Capture the cell that displays the provided text and extract its [x, y] central coordinate. 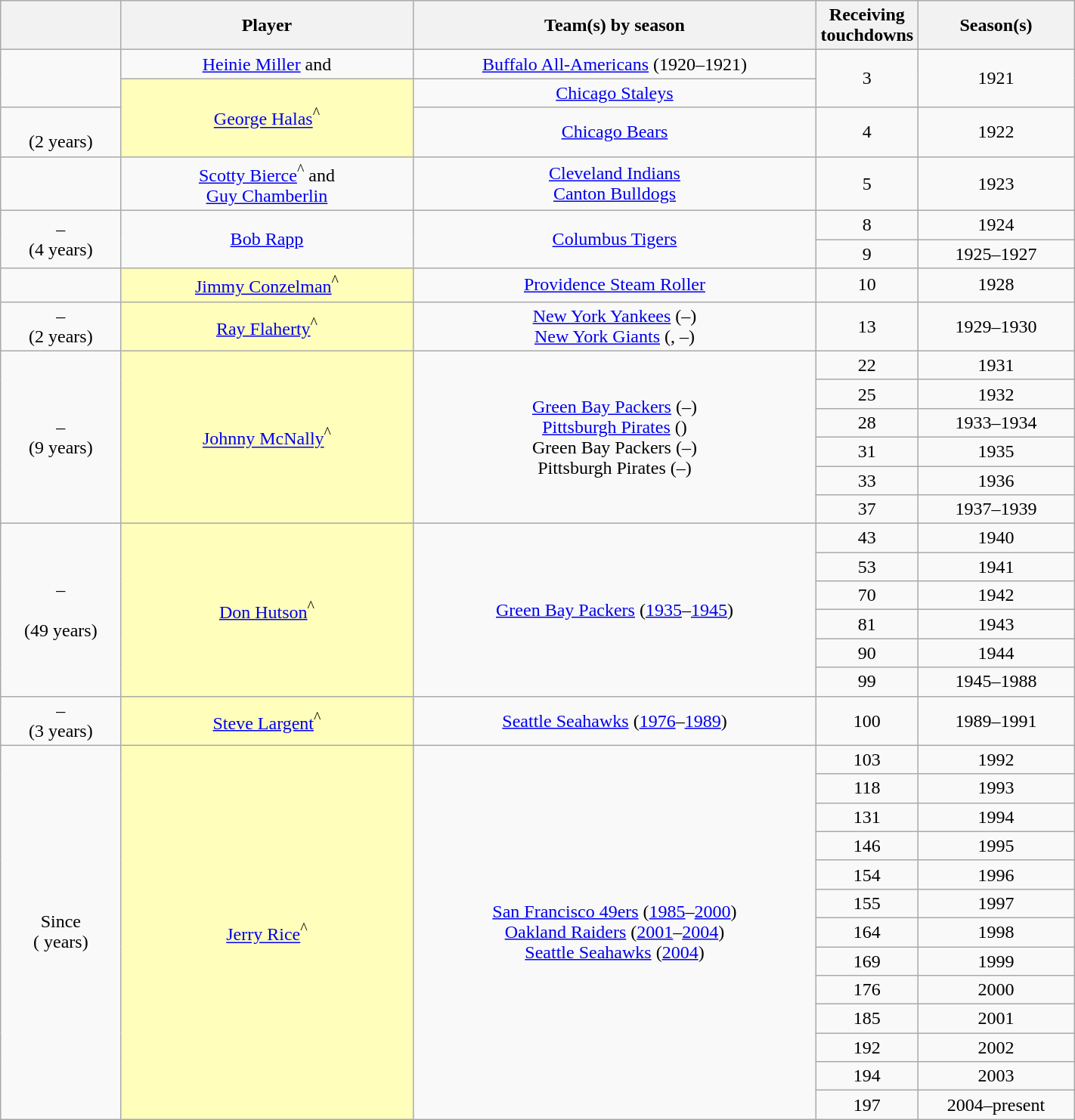
Jimmy Conzelman^ [267, 286]
25 [867, 394]
1994 [996, 817]
1937–1939 [996, 509]
Green Bay Packers (–) Pittsburgh Pirates () Green Bay Packers (–)Pittsburgh Pirates (–) [615, 437]
–(4 years) [60, 240]
81 [867, 624]
131 [867, 817]
Don Hutson^ [267, 610]
185 [867, 1019]
1936 [996, 481]
1933–1934 [996, 422]
Seattle Seahawks (1976–1989) [615, 721]
9 [867, 254]
194 [867, 1076]
1925–1927 [996, 254]
1989–1991 [996, 721]
1929–1930 [996, 326]
169 [867, 961]
70 [867, 596]
43 [867, 538]
4 [867, 131]
Providence Steam Roller [615, 286]
1928 [996, 286]
2001 [996, 1019]
Ray Flaherty^ [267, 326]
1943 [996, 624]
146 [867, 846]
103 [867, 760]
10 [867, 286]
1992 [996, 760]
164 [867, 932]
1999 [996, 961]
1922 [996, 131]
Columbus Tigers [615, 240]
Bob Rapp [267, 240]
1997 [996, 903]
1940 [996, 538]
1923 [996, 184]
90 [867, 653]
33 [867, 481]
Scotty Bierce^ and Guy Chamberlin [267, 184]
Green Bay Packers (1935–1945) [615, 610]
2003 [996, 1076]
–(9 years) [60, 437]
Team(s) by season [615, 26]
1942 [996, 596]
1921 [996, 79]
– (3 years) [60, 721]
176 [867, 990]
37 [867, 509]
2004–present [996, 1105]
1996 [996, 874]
Jerry Rice^ [267, 933]
8 [867, 225]
Cleveland IndiansCanton Bulldogs [615, 184]
1931 [996, 365]
Receiving touchdowns [867, 26]
(2 years) [60, 131]
192 [867, 1047]
1998 [996, 932]
Since ( years) [60, 933]
1945–1988 [996, 682]
99 [867, 682]
1993 [996, 788]
Player [267, 26]
1995 [996, 846]
100 [867, 721]
2000 [996, 990]
Steve Largent^ [267, 721]
Chicago Staleys [615, 93]
–(2 years) [60, 326]
1944 [996, 653]
New York Yankees (–) New York Giants (, –) [615, 326]
2002 [996, 1047]
13 [867, 326]
197 [867, 1105]
George Halas^ [267, 118]
118 [867, 788]
28 [867, 422]
Johnny McNally^ [267, 437]
31 [867, 451]
22 [867, 365]
Buffalo All-Americans (1920–1921) [615, 64]
155 [867, 903]
San Francisco 49ers (1985–2000)Oakland Raiders (2001–2004)Seattle Seahawks (2004) [615, 933]
Heinie Miller and [267, 64]
1932 [996, 394]
Season(s) [996, 26]
3 [867, 79]
5 [867, 184]
154 [867, 874]
1924 [996, 225]
1935 [996, 451]
1941 [996, 567]
53 [867, 567]
– (49 years) [60, 610]
Chicago Bears [615, 131]
